Determine the [x, y] coordinate at the center of the cell enclosing the given text.  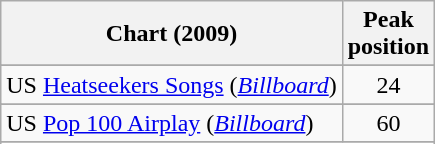
Chart (2009) [172, 34]
US Heatseekers Songs (Billboard) [172, 85]
60 [388, 123]
Peakposition [388, 34]
US Pop 100 Airplay (Billboard) [172, 123]
24 [388, 85]
